Pinpoint the cell where the given text exists, returning its (x, y) midpoint coordinate. 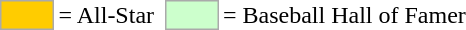
= All-Star (106, 15)
